Capture the cell that displays the provided text and extract its [X, Y] central coordinate. 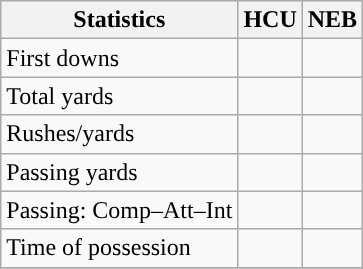
NEB [332, 20]
Passing yards [120, 172]
Passing: Comp–Att–Int [120, 210]
HCU [270, 20]
Time of possession [120, 248]
Rushes/yards [120, 134]
First downs [120, 58]
Total yards [120, 96]
Statistics [120, 20]
